Pinpoint the cell where the given text exists, returning its (X, Y) midpoint coordinate. 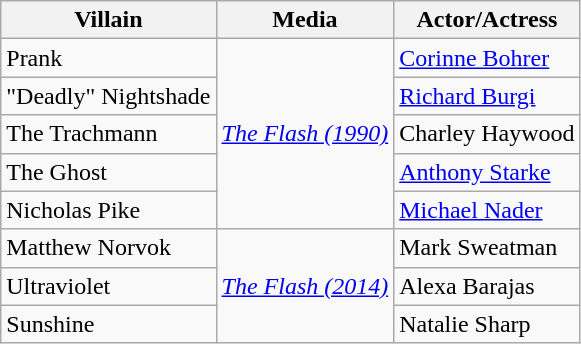
The Ghost (108, 172)
Michael Nader (487, 210)
Nicholas Pike (108, 210)
Corinne Bohrer (487, 58)
Actor/Actress (487, 20)
Richard Burgi (487, 96)
Alexa Barajas (487, 286)
Matthew Norvok (108, 248)
"Deadly" Nightshade (108, 96)
Villain (108, 20)
Ultraviolet (108, 286)
Mark Sweatman (487, 248)
Media (305, 20)
Anthony Starke (487, 172)
Natalie Sharp (487, 324)
Sunshine (108, 324)
The Flash (2014) (305, 286)
The Flash (1990) (305, 134)
The Trachmann (108, 134)
Prank (108, 58)
Charley Haywood (487, 134)
